Detect which cell encompasses the target text, then output its (X, Y) center coordinate. 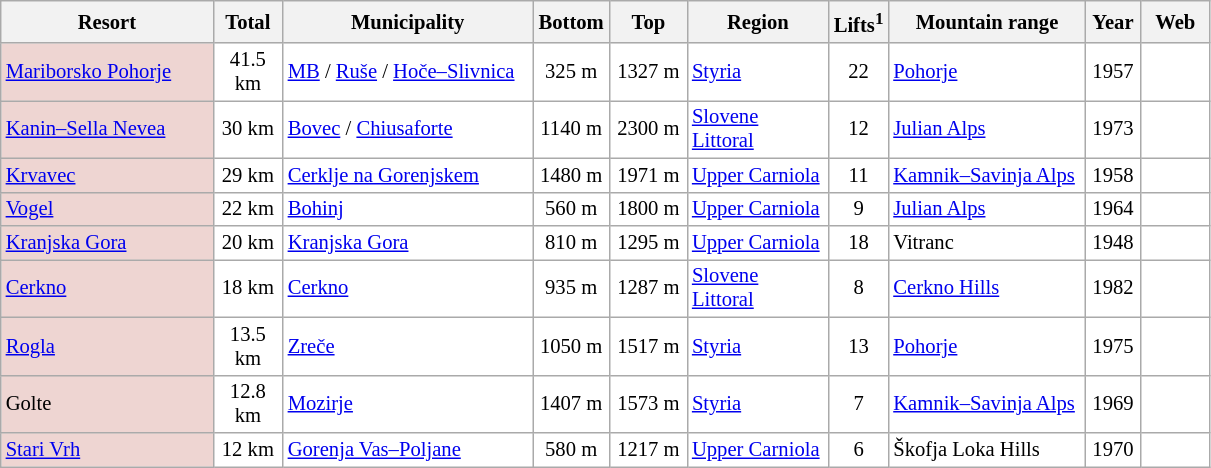
22 (859, 72)
Total (248, 21)
Web (1175, 21)
Golte (107, 404)
Vitranc (986, 243)
1948 (1114, 243)
1957 (1114, 72)
12.8 km (248, 404)
Mariborsko Pohorje (107, 72)
18 (859, 243)
1800 m (648, 209)
560 m (570, 209)
Stari Vrh (107, 450)
1480 m (570, 175)
22 km (248, 209)
13 (859, 346)
1407 m (570, 404)
Kanin–Sella Nevea (107, 129)
1573 m (648, 404)
6 (859, 450)
12 (859, 129)
29 km (248, 175)
8 (859, 288)
1969 (1114, 404)
MB / Ruše / Hoče–Slivnica (408, 72)
Top (648, 21)
20 km (248, 243)
2300 m (648, 129)
1975 (1114, 346)
Rogla (107, 346)
1140 m (570, 129)
325 m (570, 72)
Bovec / Chiusaforte (408, 129)
Mountain range (986, 21)
1295 m (648, 243)
Krvavec (107, 175)
Mozirje (408, 404)
810 m (570, 243)
Cerklje na Gorenjskem (408, 175)
7 (859, 404)
1217 m (648, 450)
9 (859, 209)
935 m (570, 288)
1971 m (648, 175)
Year (1114, 21)
Škofja Loka Hills (986, 450)
1982 (1114, 288)
Vogel (107, 209)
1287 m (648, 288)
1970 (1114, 450)
1964 (1114, 209)
Gorenja Vas–Poljane (408, 450)
41.5 km (248, 72)
Region (758, 21)
Bohinj (408, 209)
12 km (248, 450)
18 km (248, 288)
Cerkno Hills (986, 288)
Zreče (408, 346)
1973 (1114, 129)
1517 m (648, 346)
30 km (248, 129)
13.5 km (248, 346)
Bottom (570, 21)
Municipality (408, 21)
1050 m (570, 346)
580 m (570, 450)
Resort (107, 21)
1958 (1114, 175)
1327 m (648, 72)
11 (859, 175)
Lifts1 (859, 21)
